Detect which cell encompasses the target text, then output its [X, Y] center coordinate. 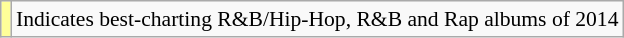
Indicates best-charting R&B/Hip-Hop, R&B and Rap albums of 2014 [318, 19]
